Return [X, Y] of the center of cell containing provided text 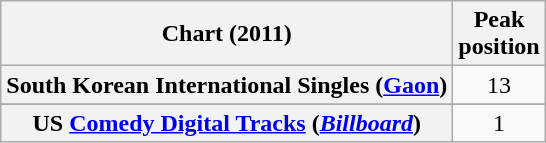
1 [499, 123]
Peakposition [499, 34]
South Korean International Singles (Gaon) [227, 85]
Chart (2011) [227, 34]
13 [499, 85]
US Comedy Digital Tracks (Billboard) [227, 123]
